Detect which cell encompasses the target text, then output its [x, y] center coordinate. 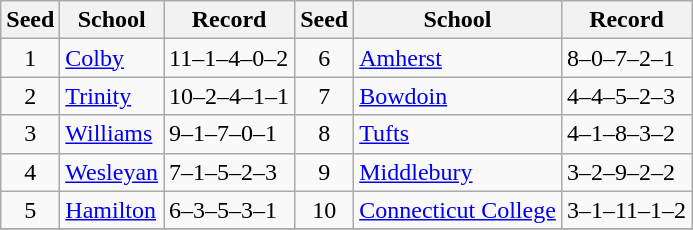
3–1–11–1–2 [626, 210]
4–4–5–2–3 [626, 96]
9 [324, 172]
Wesleyan [112, 172]
2 [30, 96]
1 [30, 58]
8 [324, 134]
Trinity [112, 96]
10 [324, 210]
Williams [112, 134]
11–1–4–0–2 [230, 58]
4 [30, 172]
Connecticut College [458, 210]
Amherst [458, 58]
3–2–9–2–2 [626, 172]
Bowdoin [458, 96]
6 [324, 58]
3 [30, 134]
7 [324, 96]
Tufts [458, 134]
Hamilton [112, 210]
9–1–7–0–1 [230, 134]
4–1–8–3–2 [626, 134]
10–2–4–1–1 [230, 96]
7–1–5–2–3 [230, 172]
Middlebury [458, 172]
5 [30, 210]
6–3–5–3–1 [230, 210]
8–0–7–2–1 [626, 58]
Colby [112, 58]
